From the cell containing the given text, extract its center point as (X, Y) coordinate. 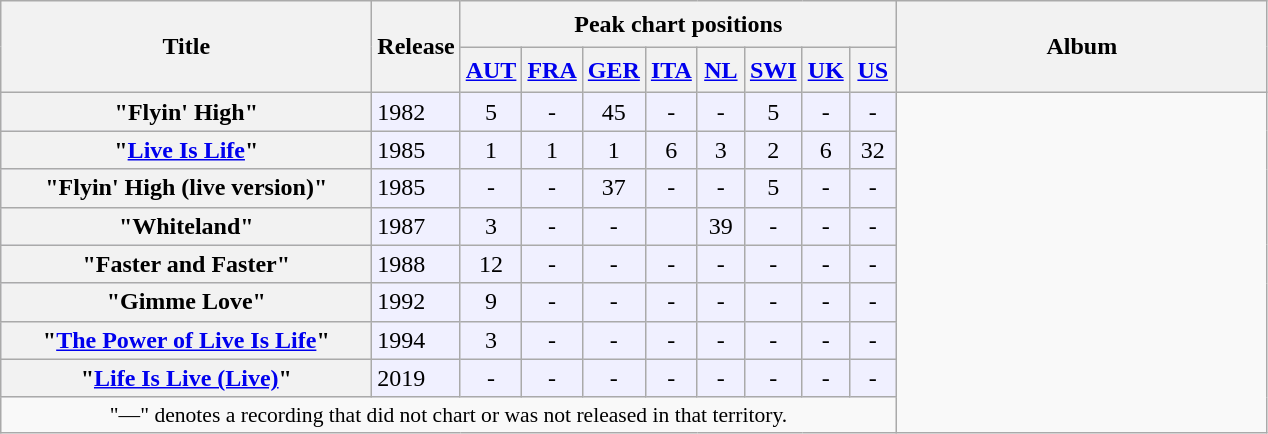
AUT (491, 70)
1992 (416, 302)
9 (491, 302)
2 (773, 150)
1994 (416, 340)
"Gimme Love" (186, 302)
"Live Is Life" (186, 150)
ITA (671, 70)
45 (614, 112)
Title (186, 47)
12 (491, 264)
32 (872, 150)
37 (614, 188)
"The Power of Live Is Life" (186, 340)
1988 (416, 264)
"Flyin' High (live version)" (186, 188)
"Whiteland" (186, 226)
Album (1082, 47)
2019 (416, 378)
"Faster and Faster" (186, 264)
Release (416, 47)
US (872, 70)
GER (614, 70)
"—" denotes a recording that did not chart or was not released in that territory. (449, 415)
"Flyin' High" (186, 112)
NL (720, 70)
1987 (416, 226)
SWI (773, 70)
1982 (416, 112)
FRA (552, 70)
Peak chart positions (678, 24)
"Life Is Live (Live)" (186, 378)
39 (720, 226)
UK (826, 70)
